Search for the cell housing the specified text and yield its (X, Y) center coordinate. 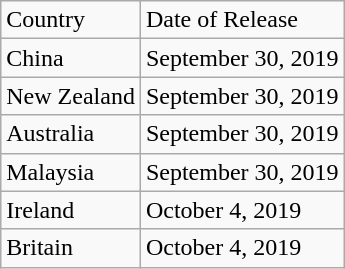
Date of Release (242, 20)
Australia (71, 134)
China (71, 58)
Malaysia (71, 172)
Britain (71, 248)
Country (71, 20)
Ireland (71, 210)
New Zealand (71, 96)
